Return [x, y] of the center of cell containing provided text 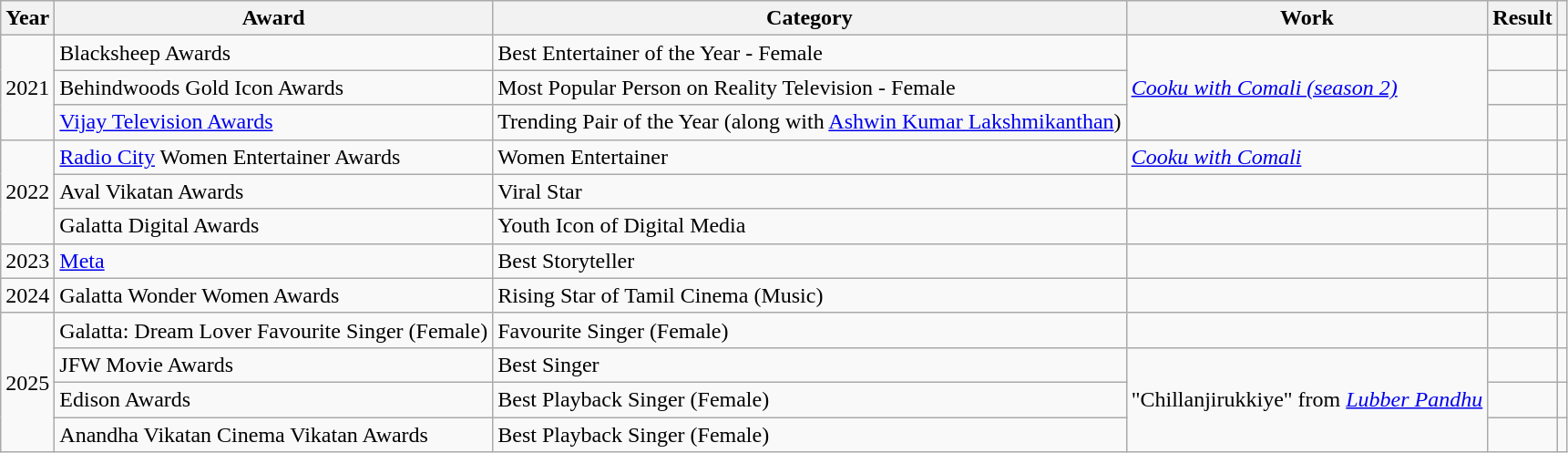
JFW Movie Awards [273, 365]
"Chillanjirukkiye" from Lubber Pandhu [1307, 399]
Rising Star of Tamil Cinema (Music) [809, 295]
Award [273, 18]
Blacksheep Awards [273, 53]
Galatta Wonder Women Awards [273, 295]
Cooku with Comali [1307, 157]
2022 [27, 191]
Aval Vikatan Awards [273, 191]
Category [809, 18]
Favourite Singer (Female) [809, 330]
Galatta Digital Awards [273, 226]
Anandha Vikatan Cinema Vikatan Awards [273, 435]
Galatta: Dream Lover Favourite Singer (Female) [273, 330]
Best Entertainer of the Year - Female [809, 53]
Youth Icon of Digital Media [809, 226]
Meta [273, 261]
Radio City Women Entertainer Awards [273, 157]
Work [1307, 18]
Best Singer [809, 365]
Cooku with Comali (season 2) [1307, 88]
Women Entertainer [809, 157]
Year [27, 18]
Result [1522, 18]
Edison Awards [273, 399]
Viral Star [809, 191]
2025 [27, 382]
2023 [27, 261]
Vijay Television Awards [273, 122]
Trending Pair of the Year (along with Ashwin Kumar Lakshmikanthan) [809, 122]
Best Storyteller [809, 261]
Behindwoods Gold Icon Awards [273, 88]
Most Popular Person on Reality Television - Female [809, 88]
2024 [27, 295]
2021 [27, 88]
